Locate the cell with the specified text and output its [x, y] center coordinate. 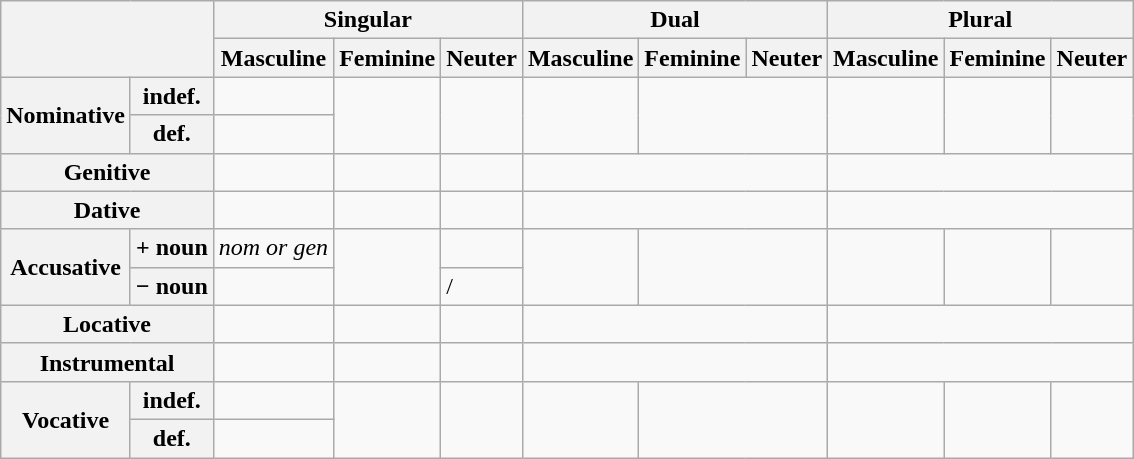
Vocative [66, 419]
Dual [674, 20]
nom or gen [273, 248]
Locative [108, 324]
Singular [368, 20]
Accusative [66, 267]
Nominative [66, 115]
Genitive [108, 172]
/ [482, 286]
+ noun [172, 248]
− noun [172, 286]
Plural [980, 20]
Dative [108, 210]
Instrumental [108, 362]
